Identify which cell holds the provided text, then report its [X, Y] central coordinate. 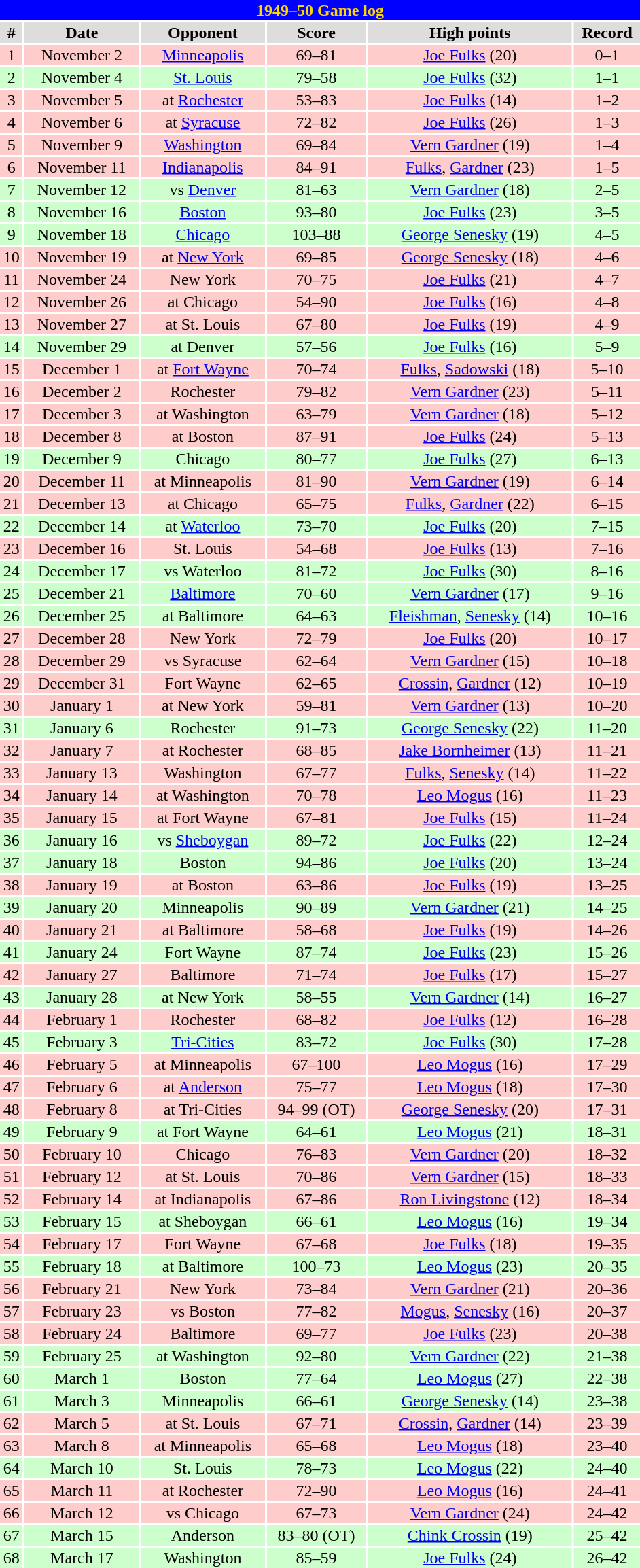
58 [12, 1334]
Joe Fulks (13) [470, 548]
February 9 [82, 1132]
Joe Fulks (12) [470, 1020]
Fulks, Sadowski (18) [470, 369]
72–90 [317, 1491]
26 [12, 616]
George Senesky (19) [470, 234]
70–74 [317, 369]
26–42 [607, 1558]
41 [12, 952]
Fulks, Senesky (14) [470, 773]
69–85 [317, 257]
18 [12, 436]
68 [12, 1558]
Record [607, 33]
December 31 [82, 683]
28 [12, 661]
0–1 [607, 55]
January 7 [82, 750]
Leo Mogus (21) [470, 1132]
17–31 [607, 1109]
February 12 [82, 1177]
31 [12, 728]
17–28 [607, 1042]
10–16 [607, 616]
December 29 [82, 661]
February 15 [82, 1221]
17 [12, 414]
45 [12, 1042]
15 [12, 369]
at Anderson [202, 1087]
5–9 [607, 347]
Jake Bornheimer (13) [470, 750]
83–72 [317, 1042]
March 1 [82, 1378]
54 [12, 1244]
# [12, 33]
14–25 [607, 907]
4–5 [607, 234]
at Indianapolis [202, 1199]
16–27 [607, 997]
6–13 [607, 459]
Crossin, Gardner (12) [470, 683]
13–25 [607, 885]
November 24 [82, 279]
18–34 [607, 1199]
March 5 [82, 1423]
57–56 [317, 347]
November 29 [82, 347]
February 25 [82, 1356]
75–77 [317, 1087]
December 1 [82, 369]
Vern Gardner (14) [470, 997]
Joe Fulks (17) [470, 975]
79–82 [317, 391]
89–72 [317, 840]
February 8 [82, 1109]
George Senesky (20) [470, 1109]
54–68 [317, 548]
February 5 [82, 1064]
January 14 [82, 795]
5–12 [607, 414]
1–1 [607, 77]
42 [12, 975]
78–73 [317, 1468]
18–33 [607, 1177]
December 2 [82, 391]
9–16 [607, 593]
January 27 [82, 975]
Vern Gardner (22) [470, 1356]
December 21 [82, 593]
65 [12, 1491]
69–84 [317, 145]
January 1 [82, 705]
December 17 [82, 571]
10–19 [607, 683]
3–5 [607, 212]
10–17 [607, 638]
November 9 [82, 145]
47 [12, 1087]
November 19 [82, 257]
73–84 [317, 1289]
77–64 [317, 1378]
February 24 [82, 1334]
64–61 [317, 1132]
vs Chicago [202, 1513]
1–5 [607, 167]
62 [12, 1423]
4–8 [607, 302]
12–24 [607, 840]
44 [12, 1020]
November 27 [82, 324]
24–41 [607, 1491]
60 [12, 1378]
65–68 [317, 1446]
vs Syracuse [202, 661]
70–78 [317, 795]
87–74 [317, 952]
January 28 [82, 997]
February 23 [82, 1311]
5–11 [607, 391]
Crossin, Gardner (14) [470, 1423]
62–65 [317, 683]
1–4 [607, 145]
December 3 [82, 414]
94–99 (OT) [317, 1109]
11–21 [607, 750]
vs Denver [202, 190]
February 14 [82, 1199]
11 [12, 279]
February 1 [82, 1020]
80–77 [317, 459]
83–80 (OT) [317, 1535]
March 8 [82, 1446]
January 16 [82, 840]
Joe Fulks (14) [470, 100]
January 19 [82, 885]
at Waterloo [202, 526]
Leo Mogus (27) [470, 1378]
52 [12, 1199]
Mogus, Senesky (16) [470, 1311]
67–100 [317, 1064]
Indianapolis [202, 167]
Joe Fulks (18) [470, 1244]
1–2 [607, 100]
25 [12, 593]
6 [12, 167]
March 10 [82, 1468]
69–81 [317, 55]
35 [12, 818]
49 [12, 1132]
94–86 [317, 863]
November 11 [82, 167]
Joe Fulks (26) [470, 122]
5 [12, 145]
24–42 [607, 1513]
11–23 [607, 795]
December 16 [82, 548]
vs Waterloo [202, 571]
61 [12, 1401]
Opponent [202, 33]
March 3 [82, 1401]
Joe Fulks (21) [470, 279]
21 [12, 504]
George Senesky (18) [470, 257]
4–9 [607, 324]
64–63 [317, 616]
January 6 [82, 728]
63 [12, 1446]
57 [12, 1311]
20 [12, 481]
George Senesky (22) [470, 728]
December 14 [82, 526]
85–59 [317, 1558]
Joe Fulks (15) [470, 818]
17–30 [607, 1087]
11–24 [607, 818]
103–88 [317, 234]
87–91 [317, 436]
24–40 [607, 1468]
7–16 [607, 548]
67–71 [317, 1423]
January 20 [82, 907]
January 15 [82, 818]
Vern Gardner (23) [470, 391]
90–89 [317, 907]
January 13 [82, 773]
100–73 [317, 1266]
67–86 [317, 1199]
Fleishman, Senesky (14) [470, 616]
Vern Gardner (24) [470, 1513]
38 [12, 885]
19–34 [607, 1221]
Vern Gardner (13) [470, 705]
68–82 [317, 1020]
56 [12, 1289]
8–16 [607, 571]
64 [12, 1468]
65–75 [317, 504]
11–20 [607, 728]
2–5 [607, 190]
5–13 [607, 436]
59–81 [317, 705]
50 [12, 1154]
December 25 [82, 616]
14 [12, 347]
73–70 [317, 526]
11–22 [607, 773]
16 [12, 391]
54–90 [317, 302]
93–80 [317, 212]
10–20 [607, 705]
36 [12, 840]
March 15 [82, 1535]
22 [12, 526]
92–80 [317, 1356]
February 21 [82, 1289]
15–27 [607, 975]
January 24 [82, 952]
Leo Mogus (23) [470, 1266]
67–73 [317, 1513]
20–37 [607, 1311]
Joe Fulks (32) [470, 77]
November 2 [82, 55]
February 10 [82, 1154]
10–18 [607, 661]
Chink Crossin (19) [470, 1535]
21–38 [607, 1356]
November 5 [82, 100]
Anderson [202, 1535]
March 11 [82, 1491]
at Denver [202, 347]
53 [12, 1221]
55 [12, 1266]
January 21 [82, 930]
79–58 [317, 77]
81–72 [317, 571]
12 [12, 302]
51 [12, 1177]
vs Sheboygan [202, 840]
November 26 [82, 302]
November 18 [82, 234]
March 12 [82, 1513]
34 [12, 795]
13–24 [607, 863]
March 17 [82, 1558]
20–38 [607, 1334]
February 3 [82, 1042]
December 13 [82, 504]
December 11 [82, 481]
23–38 [607, 1401]
81–90 [317, 481]
Fulks, Gardner (22) [470, 504]
70–75 [317, 279]
Vern Gardner (20) [470, 1154]
37 [12, 863]
Tri-Cities [202, 1042]
46 [12, 1064]
December 8 [82, 436]
81–63 [317, 190]
George Senesky (14) [470, 1401]
67 [12, 1535]
32 [12, 750]
58–55 [317, 997]
Score [317, 33]
vs Boston [202, 1311]
Date [82, 33]
December 28 [82, 638]
January 18 [82, 863]
18–32 [607, 1154]
58–68 [317, 930]
Fulks, Gardner (23) [470, 167]
18–31 [607, 1132]
70–60 [317, 593]
8 [12, 212]
30 [12, 705]
14–26 [607, 930]
9 [12, 234]
91–73 [317, 728]
20–36 [607, 1289]
63–86 [317, 885]
23 [12, 548]
February 6 [82, 1087]
66 [12, 1513]
63–79 [317, 414]
November 4 [82, 77]
Joe Fulks (27) [470, 459]
84–91 [317, 167]
5–10 [607, 369]
Leo Mogus (22) [470, 1468]
68–85 [317, 750]
67–68 [317, 1244]
4–7 [607, 279]
1–3 [607, 122]
67–80 [317, 324]
24 [12, 571]
70–86 [317, 1177]
76–83 [317, 1154]
1 [12, 55]
at Tri-Cities [202, 1109]
4 [12, 122]
71–74 [317, 975]
23–39 [607, 1423]
29 [12, 683]
67–81 [317, 818]
7–15 [607, 526]
72–82 [317, 122]
1949–50 Game log [320, 10]
November 12 [82, 190]
53–83 [317, 100]
3 [12, 100]
39 [12, 907]
43 [12, 997]
77–82 [317, 1311]
November 6 [82, 122]
Ron Livingstone (12) [470, 1199]
72–79 [317, 638]
4–6 [607, 257]
19–35 [607, 1244]
25–42 [607, 1535]
2 [12, 77]
16–28 [607, 1020]
59 [12, 1356]
20–35 [607, 1266]
33 [12, 773]
62–64 [317, 661]
40 [12, 930]
15–26 [607, 952]
November 16 [82, 212]
at Syracuse [202, 122]
7 [12, 190]
10 [12, 257]
27 [12, 638]
Joe Fulks (22) [470, 840]
Vern Gardner (17) [470, 593]
High points [470, 33]
February 17 [82, 1244]
48 [12, 1109]
19 [12, 459]
at Sheboygan [202, 1221]
22–38 [607, 1378]
6–15 [607, 504]
6–14 [607, 481]
23–40 [607, 1446]
69–77 [317, 1334]
13 [12, 324]
February 18 [82, 1266]
17–29 [607, 1064]
67–77 [317, 773]
December 9 [82, 459]
